Capture the cell that displays the provided text and extract its [x, y] central coordinate. 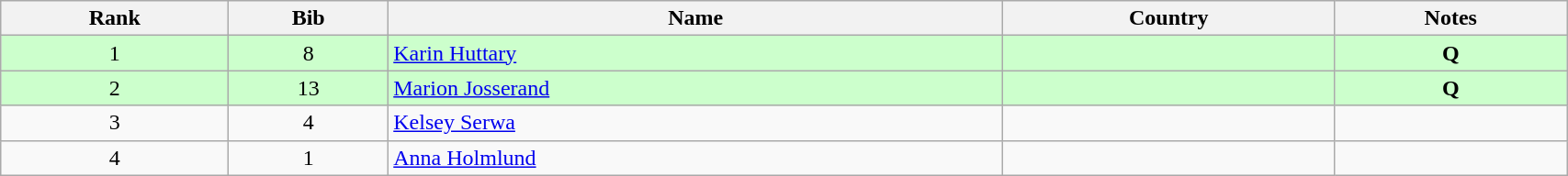
Notes [1451, 18]
Bib [309, 18]
Kelsey Serwa [696, 123]
2 [115, 88]
8 [309, 53]
Anna Holmlund [696, 158]
Country [1168, 18]
Karin Huttary [696, 53]
13 [309, 88]
Rank [115, 18]
Marion Josserand [696, 88]
3 [115, 123]
Name [696, 18]
